Capture the cell that displays the provided text and extract its [X, Y] central coordinate. 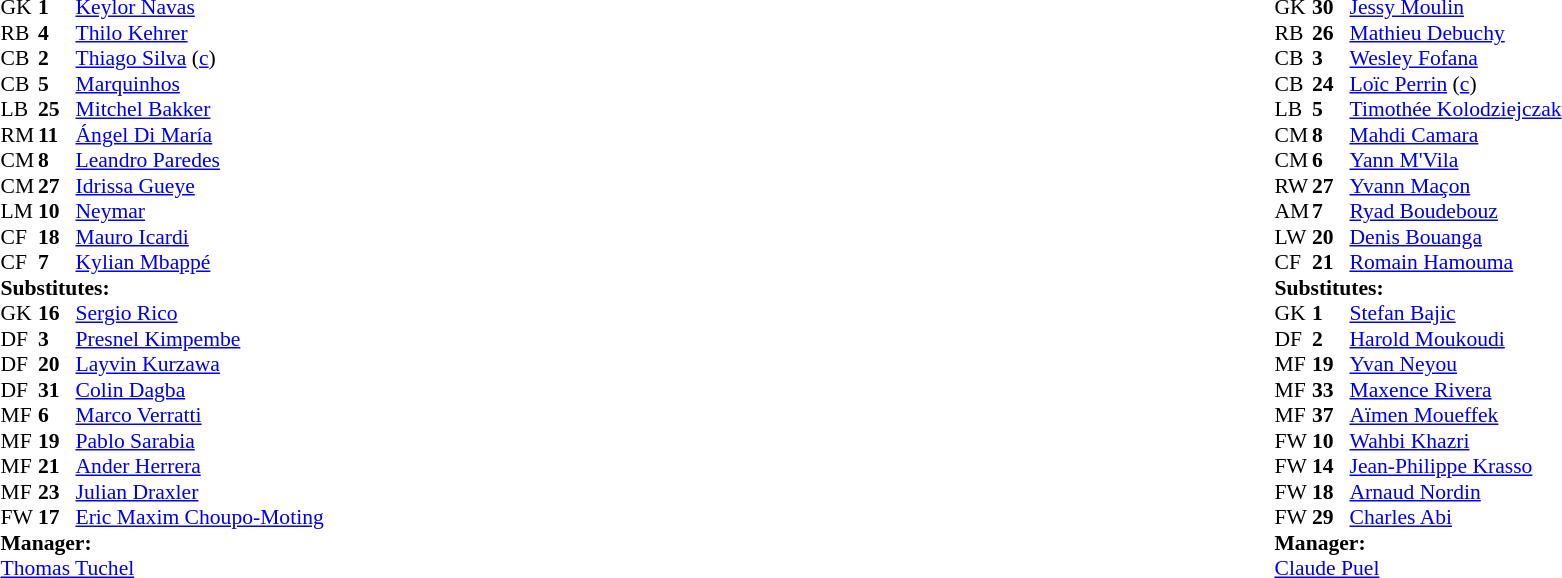
Yvan Neyou [1455, 365]
Mitchel Bakker [200, 109]
AM [1293, 211]
Mathieu Debuchy [1455, 33]
37 [1331, 415]
Yvann Maçon [1455, 186]
Marco Verratti [200, 415]
Thilo Kehrer [200, 33]
Colin Dagba [200, 390]
Maxence Rivera [1455, 390]
Kylian Mbappé [200, 263]
17 [57, 517]
RM [19, 135]
4 [57, 33]
Mauro Icardi [200, 237]
1 [1331, 313]
Idrissa Gueye [200, 186]
23 [57, 492]
LM [19, 211]
Marquinhos [200, 84]
Sergio Rico [200, 313]
Denis Bouanga [1455, 237]
Thiago Silva (c) [200, 59]
Presnel Kimpembe [200, 339]
Julian Draxler [200, 492]
Stefan Bajic [1455, 313]
Jean-Philippe Krasso [1455, 467]
RW [1293, 186]
Wesley Fofana [1455, 59]
26 [1331, 33]
16 [57, 313]
Harold Moukoudi [1455, 339]
Ander Herrera [200, 467]
Timothée Kolodziejczak [1455, 109]
Ángel Di María [200, 135]
25 [57, 109]
Mahdi Camara [1455, 135]
Yann M'Vila [1455, 161]
14 [1331, 467]
LW [1293, 237]
Neymar [200, 211]
11 [57, 135]
Loïc Perrin (c) [1455, 84]
24 [1331, 84]
31 [57, 390]
Romain Hamouma [1455, 263]
Ryad Boudebouz [1455, 211]
Leandro Paredes [200, 161]
Arnaud Nordin [1455, 492]
Pablo Sarabia [200, 441]
Layvin Kurzawa [200, 365]
33 [1331, 390]
29 [1331, 517]
Charles Abi [1455, 517]
Wahbi Khazri [1455, 441]
Eric Maxim Choupo-Moting [200, 517]
Aïmen Moueffek [1455, 415]
